Search for the cell housing the specified text and yield its [X, Y] center coordinate. 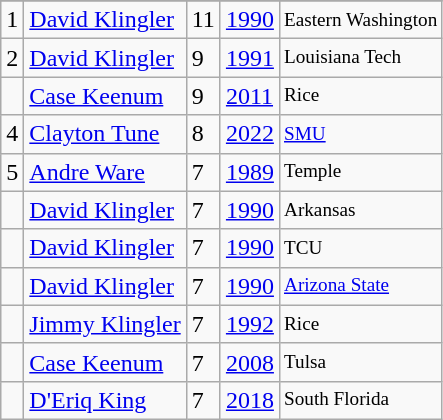
1989 [250, 172]
1991 [250, 58]
2018 [250, 400]
SMU [360, 134]
2 [12, 58]
Louisiana Tech [360, 58]
2011 [250, 96]
Andre Ware [105, 172]
Eastern Washington [360, 20]
Jimmy Klingler [105, 324]
D'Eriq King [105, 400]
5 [12, 172]
Tulsa [360, 362]
TCU [360, 248]
South Florida [360, 400]
1992 [250, 324]
2022 [250, 134]
11 [203, 20]
1 [12, 20]
4 [12, 134]
8 [203, 134]
Arizona State [360, 286]
Temple [360, 172]
2008 [250, 362]
Arkansas [360, 210]
Clayton Tune [105, 134]
